Locate the cell with the specified text and output its (x, y) center coordinate. 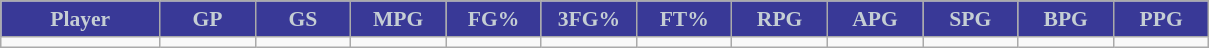
BPG (1066, 19)
MPG (398, 19)
GP (208, 19)
SPG (970, 19)
RPG (780, 19)
FG% (494, 19)
FT% (684, 19)
PPG (1161, 19)
GS (302, 19)
3FG% (588, 19)
Player (80, 19)
APG (874, 19)
